Provide the (x, y) coordinate of the cell's center where the given text is located.  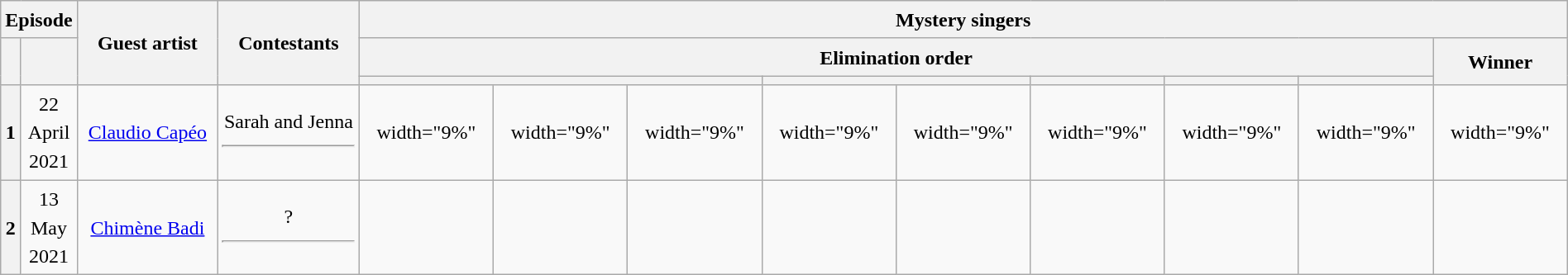
Elimination order (896, 57)
2 (11, 228)
Contestants (289, 43)
? (289, 228)
13 May 2021 (49, 228)
1 (11, 132)
Chimène Badi (147, 228)
Winner (1500, 61)
Episode (39, 20)
22 April 2021 (49, 132)
Guest artist (147, 43)
Sarah and Jenna (289, 132)
Claudio Capéo (147, 132)
Mystery singers (963, 20)
